Extract the [x, y] coordinate from the center of the cell holding the provided text.  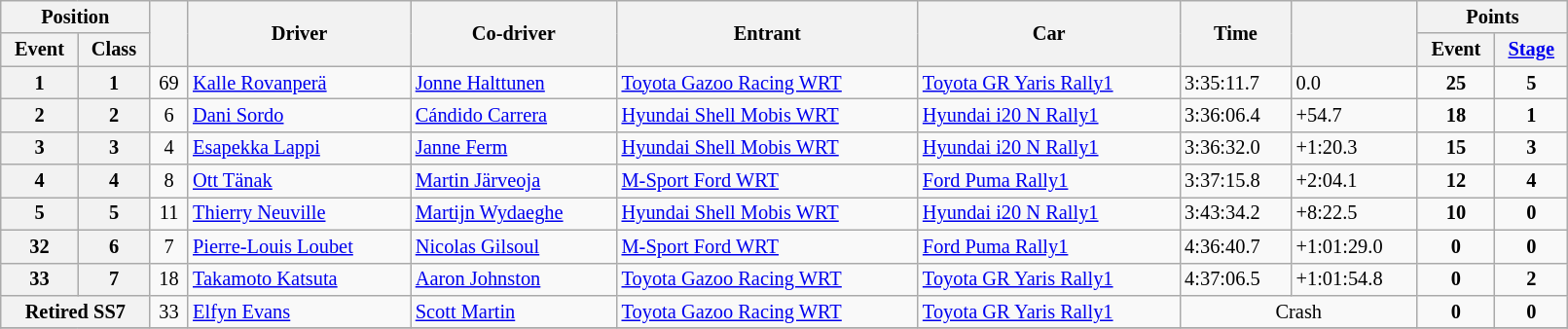
+1:01:54.8 [1355, 279]
Thierry Neuville [300, 213]
Car [1049, 33]
Class [114, 50]
15 [1456, 148]
+8:22.5 [1355, 213]
3:35:11.7 [1235, 83]
Stage [1532, 50]
Elfyn Evans [300, 311]
32 [39, 246]
Jonne Halttunen [514, 83]
3:36:32.0 [1235, 148]
4:36:40.7 [1235, 246]
Cándido Carrera [514, 115]
0.0 [1355, 83]
Position [76, 17]
Janne Ferm [514, 148]
Nicolas Gilsoul [514, 246]
+2:04.1 [1355, 181]
Pierre-Louis Loubet [300, 246]
25 [1456, 83]
11 [169, 213]
4:37:06.5 [1235, 279]
3:37:15.8 [1235, 181]
Martin Järveoja [514, 181]
+1:20.3 [1355, 148]
12 [1456, 181]
Ott Tänak [300, 181]
+1:01:29.0 [1355, 246]
Crash [1298, 311]
69 [169, 83]
Dani Sordo [300, 115]
Retired SS7 [76, 311]
Takamoto Katsuta [300, 279]
Driver [300, 33]
10 [1456, 213]
+54.7 [1355, 115]
Esapekka Lappi [300, 148]
8 [169, 181]
Co-driver [514, 33]
3:36:06.4 [1235, 115]
Kalle Rovanperä [300, 83]
Martijn Wydaeghe [514, 213]
Points [1493, 17]
Time [1235, 33]
Aaron Johnston [514, 279]
Scott Martin [514, 311]
Entrant [767, 33]
3:43:34.2 [1235, 213]
